From the cell containing the given text, extract its center point as (x, y) coordinate. 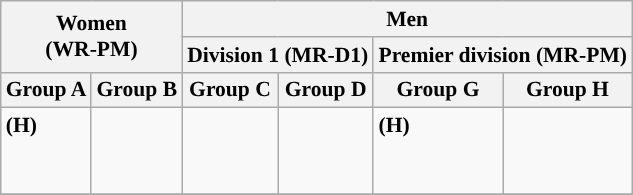
Women(WR-PM) (92, 36)
Division 1 (MR-D1) (278, 55)
Men (407, 19)
Group G (438, 90)
Group A (46, 90)
Group D (326, 90)
Premier division (MR-PM) (502, 55)
Group H (568, 90)
Group B (136, 90)
Group C (230, 90)
